Return [X, Y] of the center of cell containing provided text 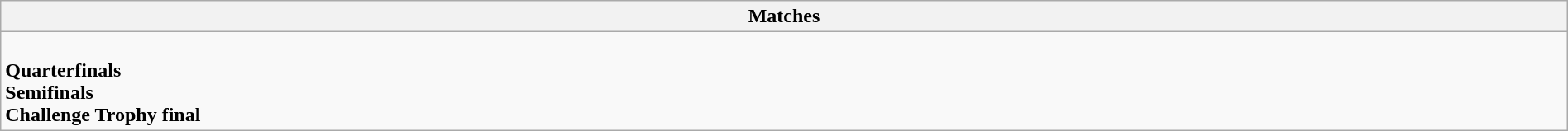
Matches [784, 16]
Quarterfinals Semifinals Challenge Trophy final [784, 81]
